Provide the (X, Y) coordinate of the cell's center where the given text is located.  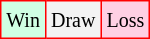
Loss (126, 20)
Win (24, 20)
Draw (72, 20)
